From the cell containing the given text, extract its center point as [X, Y] coordinate. 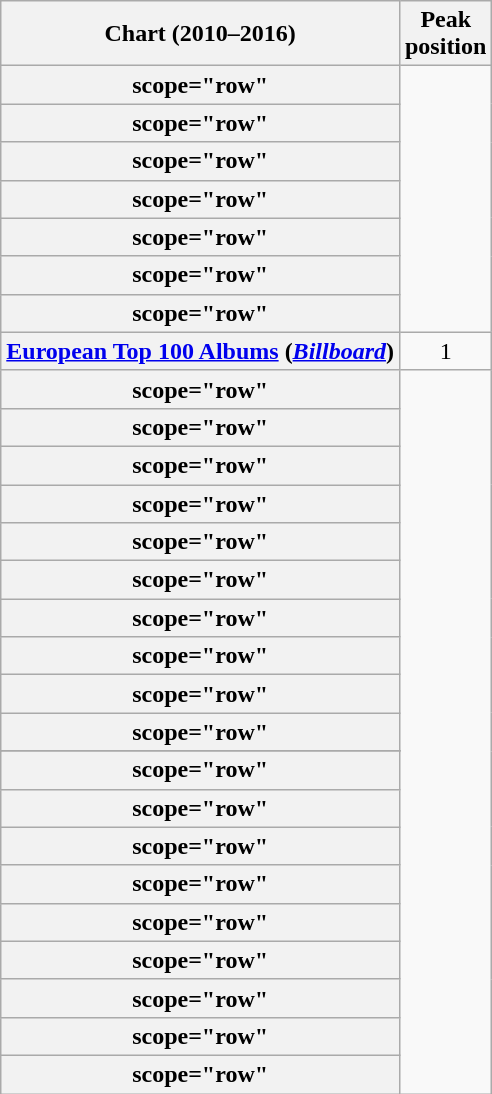
Chart (2010–2016) [200, 34]
1 [445, 351]
Peakposition [445, 34]
European Top 100 Albums (Billboard) [200, 351]
